From the cell containing the given text, extract its center point as [x, y] coordinate. 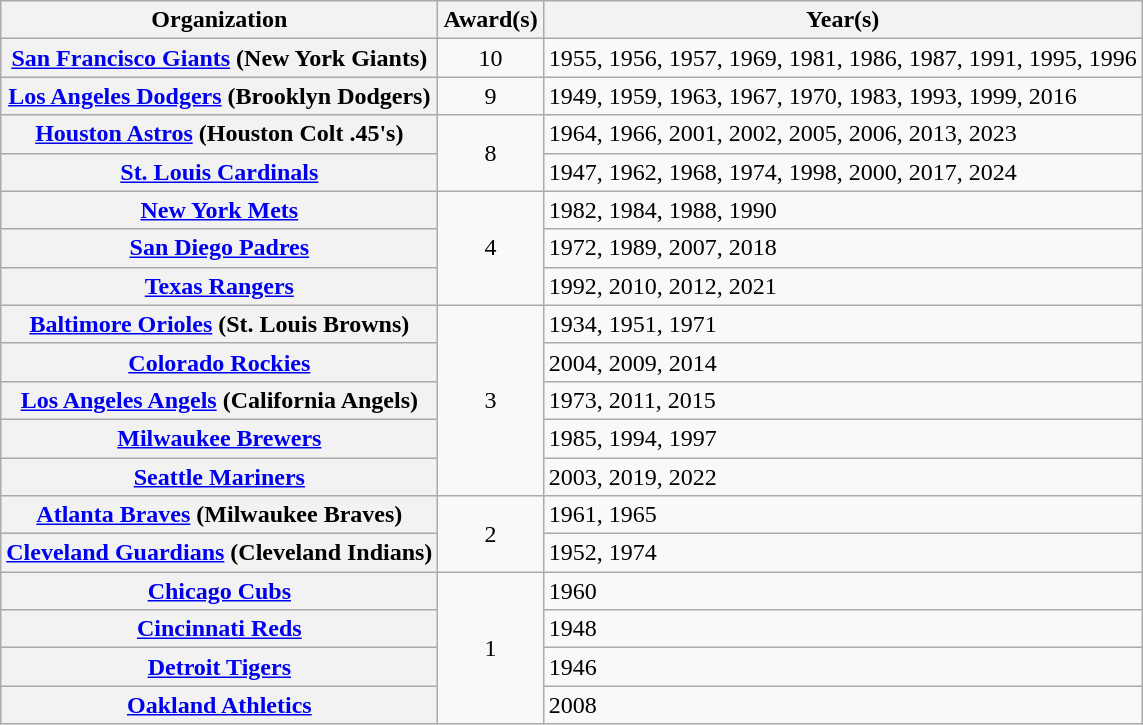
9 [490, 96]
3 [490, 400]
1 [490, 648]
Atlanta Braves (Milwaukee Braves) [220, 515]
1982, 1984, 1988, 1990 [842, 210]
1964, 1966, 2001, 2002, 2005, 2006, 2013, 2023 [842, 134]
1947, 1962, 1968, 1974, 1998, 2000, 2017, 2024 [842, 172]
St. Louis Cardinals [220, 172]
1955, 1956, 1957, 1969, 1981, 1986, 1987, 1991, 1995, 1996 [842, 58]
2008 [842, 705]
Award(s) [490, 20]
Year(s) [842, 20]
1949, 1959, 1963, 1967, 1970, 1983, 1993, 1999, 2016 [842, 96]
Seattle Mariners [220, 477]
Milwaukee Brewers [220, 438]
1946 [842, 667]
1961, 1965 [842, 515]
San Diego Padres [220, 248]
4 [490, 248]
San Francisco Giants (New York Giants) [220, 58]
New York Mets [220, 210]
1972, 1989, 2007, 2018 [842, 248]
1952, 1974 [842, 553]
1985, 1994, 1997 [842, 438]
1934, 1951, 1971 [842, 324]
Los Angeles Dodgers (Brooklyn Dodgers) [220, 96]
1948 [842, 629]
Chicago Cubs [220, 591]
Detroit Tigers [220, 667]
1960 [842, 591]
Houston Astros (Houston Colt .45's) [220, 134]
Colorado Rockies [220, 362]
Texas Rangers [220, 286]
Oakland Athletics [220, 705]
1973, 2011, 2015 [842, 400]
2 [490, 534]
Organization [220, 20]
10 [490, 58]
Los Angeles Angels (California Angels) [220, 400]
2004, 2009, 2014 [842, 362]
8 [490, 153]
Cincinnati Reds [220, 629]
2003, 2019, 2022 [842, 477]
Cleveland Guardians (Cleveland Indians) [220, 553]
Baltimore Orioles (St. Louis Browns) [220, 324]
1992, 2010, 2012, 2021 [842, 286]
